Locate the cell with the specified text and output its (x, y) center coordinate. 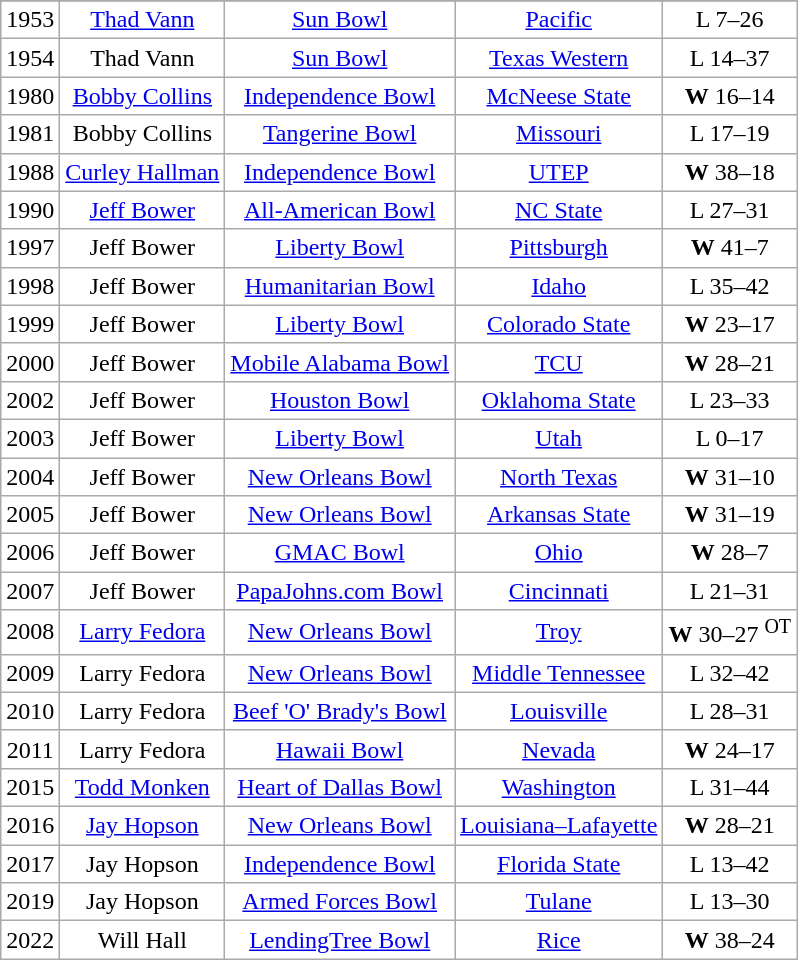
2019 (30, 902)
L 35–42 (730, 286)
L 17–19 (730, 134)
Mobile Alabama Bowl (340, 362)
Tulane (559, 902)
2022 (30, 940)
Todd Monken (142, 787)
1988 (30, 172)
North Texas (559, 477)
Colorado State (559, 324)
2017 (30, 864)
1954 (30, 58)
PapaJohns.com Bowl (340, 591)
2007 (30, 591)
L 14–37 (730, 58)
L 21–31 (730, 591)
L 23–33 (730, 400)
2004 (30, 477)
2008 (30, 632)
2010 (30, 711)
1997 (30, 248)
NC State (559, 210)
2003 (30, 438)
McNeese State (559, 96)
W 31–10 (730, 477)
LendingTree Bowl (340, 940)
Pittsburgh (559, 248)
Idaho (559, 286)
Texas Western (559, 58)
W 23–17 (730, 324)
Curley Hallman (142, 172)
Arkansas State (559, 515)
2011 (30, 749)
1981 (30, 134)
2006 (30, 553)
W 38–24 (730, 940)
2002 (30, 400)
UTEP (559, 172)
Nevada (559, 749)
1953 (30, 20)
W 38–18 (730, 172)
W 28–7 (730, 553)
L 32–42 (730, 673)
Cincinnati (559, 591)
Heart of Dallas Bowl (340, 787)
W 41–7 (730, 248)
Rice (559, 940)
1980 (30, 96)
Ohio (559, 553)
L 31–44 (730, 787)
Beef 'O' Brady's Bowl (340, 711)
1998 (30, 286)
2000 (30, 362)
Will Hall (142, 940)
Troy (559, 632)
Armed Forces Bowl (340, 902)
2015 (30, 787)
GMAC Bowl (340, 553)
Hawaii Bowl (340, 749)
2005 (30, 515)
1999 (30, 324)
L 27–31 (730, 210)
W 24–17 (730, 749)
All-American Bowl (340, 210)
L 28–31 (730, 711)
Oklahoma State (559, 400)
1990 (30, 210)
W 16–14 (730, 96)
TCU (559, 362)
Humanitarian Bowl (340, 286)
W 30–27 OT (730, 632)
Tangerine Bowl (340, 134)
Florida State (559, 864)
L 13–30 (730, 902)
Louisville (559, 711)
W 31–19 (730, 515)
L 13–42 (730, 864)
Louisiana–Lafayette (559, 826)
Houston Bowl (340, 400)
Utah (559, 438)
Middle Tennessee (559, 673)
Missouri (559, 134)
Washington (559, 787)
L 7–26 (730, 20)
2009 (30, 673)
Pacific (559, 20)
2016 (30, 826)
L 0–17 (730, 438)
